Capture the cell that displays the provided text and extract its [x, y] central coordinate. 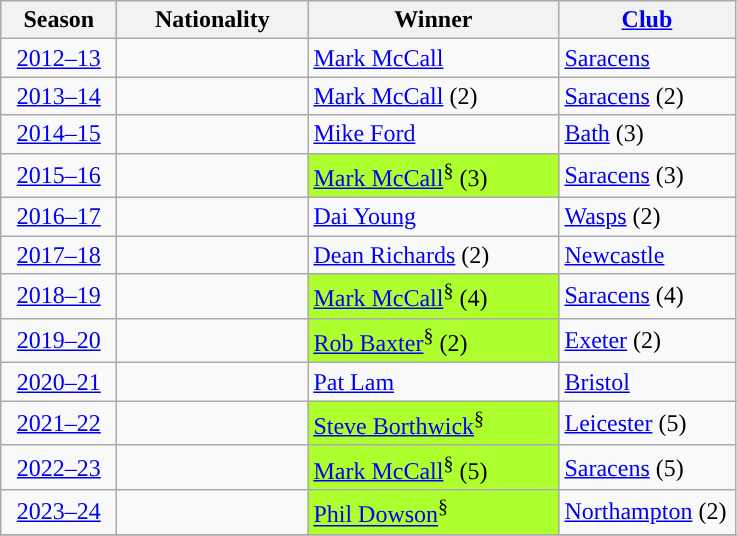
Saracens (5) [647, 468]
Rob Baxter§ (2) [434, 340]
Mark McCall§ (4) [434, 296]
2014–15 [59, 134]
Bath (3) [647, 134]
2020–21 [59, 382]
2013–14 [59, 96]
2015–16 [59, 176]
2016–17 [59, 217]
Club [647, 20]
Leicester (5) [647, 424]
Exeter (2) [647, 340]
2023–24 [59, 512]
Dean Richards (2) [434, 255]
Saracens (2) [647, 96]
Saracens (4) [647, 296]
Steve Borthwick§ [434, 424]
Northampton (2) [647, 512]
2012–13 [59, 58]
Mike Ford [434, 134]
Season [59, 20]
Phil Dowson§ [434, 512]
Saracens (3) [647, 176]
Newcastle [647, 255]
2018–19 [59, 296]
Wasps (2) [647, 217]
2017–18 [59, 255]
Dai Young [434, 217]
Mark McCall§ (3) [434, 176]
2022–23 [59, 468]
Bristol [647, 382]
2019–20 [59, 340]
Saracens [647, 58]
Winner [434, 20]
Mark McCall§ (5) [434, 468]
Mark McCall (2) [434, 96]
Mark McCall [434, 58]
Pat Lam [434, 382]
Nationality [212, 20]
2021–22 [59, 424]
